Output the (x, y) coordinate of the center of the cell containing the given text.  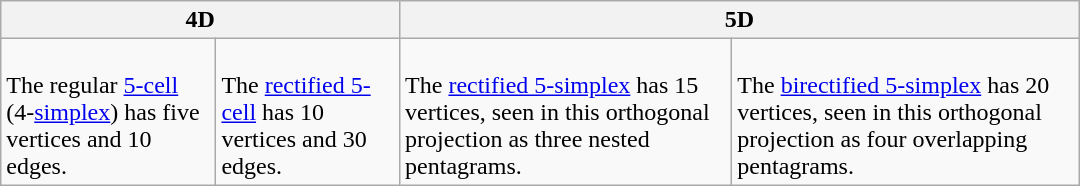
5D (740, 20)
The regular 5-cell (4-simplex) has five vertices and 10 edges. (108, 112)
4D (200, 20)
The rectified 5-cell has 10 vertices and 30 edges. (308, 112)
The rectified 5-simplex has 15 vertices, seen in this orthogonal projection as three nested pentagrams. (566, 112)
The birectified 5-simplex has 20 vertices, seen in this orthogonal projection as four overlapping pentagrams. (906, 112)
